From the cell containing the given text, extract its center point as (X, Y) coordinate. 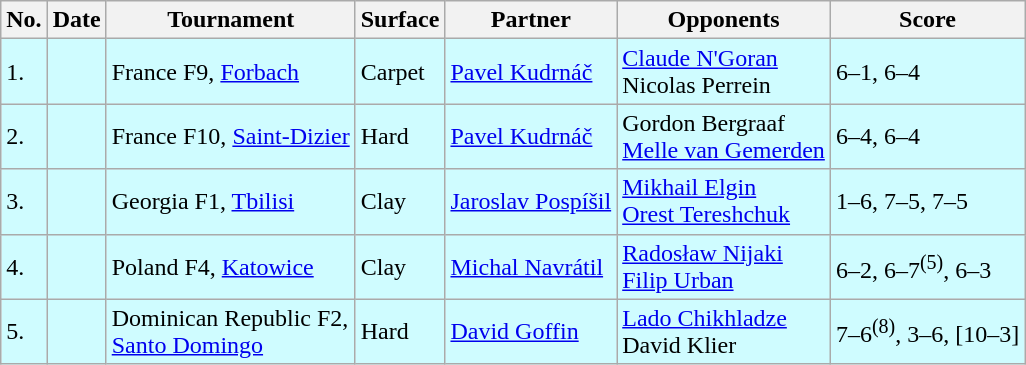
Georgia F1, Tbilisi (230, 202)
Lado Chikhladze David Klier (724, 332)
4. (24, 266)
2. (24, 136)
Claude N'Goran Nicolas Perrein (724, 72)
6–2, 6–7(5), 6–3 (927, 266)
Opponents (724, 20)
David Goffin (531, 332)
Partner (531, 20)
Radosław Nijaki Filip Urban (724, 266)
6–4, 6–4 (927, 136)
Tournament (230, 20)
Poland F4, Katowice (230, 266)
Score (927, 20)
No. (24, 20)
5. (24, 332)
7–6(8), 3–6, [10–3] (927, 332)
Michal Navrátil (531, 266)
Jaroslav Pospíšil (531, 202)
Date (76, 20)
Carpet (400, 72)
6–1, 6–4 (927, 72)
1–6, 7–5, 7–5 (927, 202)
France F9, Forbach (230, 72)
Gordon Bergraaf Melle van Gemerden (724, 136)
Surface (400, 20)
Dominican Republic F2,Santo Domingo (230, 332)
Mikhail Elgin Orest Tereshchuk (724, 202)
France F10, Saint-Dizier (230, 136)
3. (24, 202)
1. (24, 72)
